Return the [x, y] coordinate for the center point of the cell that contains the specified text.  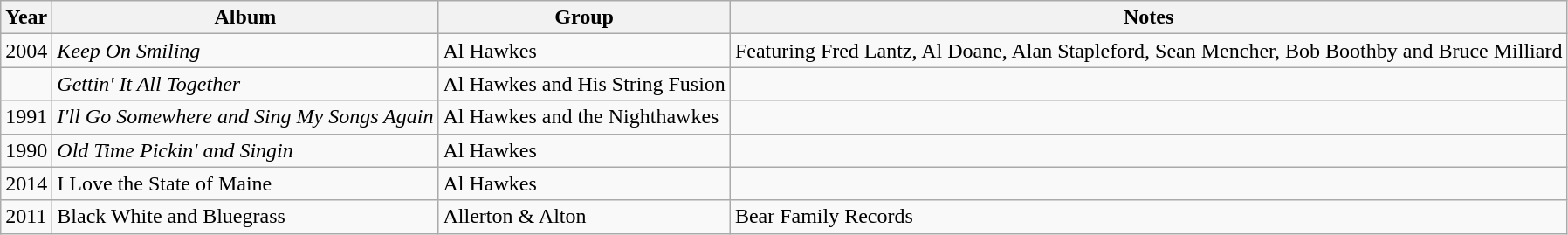
Gettin' It All Together [245, 84]
Group [584, 17]
2004 [26, 51]
2011 [26, 217]
Year [26, 17]
Album [245, 17]
I Love the State of Maine [245, 183]
Old Time Pickin' and Singin [245, 150]
Notes [1149, 17]
Al Hawkes and His String Fusion [584, 84]
2014 [26, 183]
1991 [26, 117]
Featuring Fred Lantz, Al Doane, Alan Stapleford, Sean Mencher, Bob Boothby and Bruce Milliard [1149, 51]
Black White and Bluegrass [245, 217]
Al Hawkes and the Nighthawkes [584, 117]
Allerton & Alton [584, 217]
I'll Go Somewhere and Sing My Songs Again [245, 117]
Keep On Smiling [245, 51]
Bear Family Records [1149, 217]
1990 [26, 150]
